For the text-containing cell, return its midpoint in (X, Y) coordinate format. 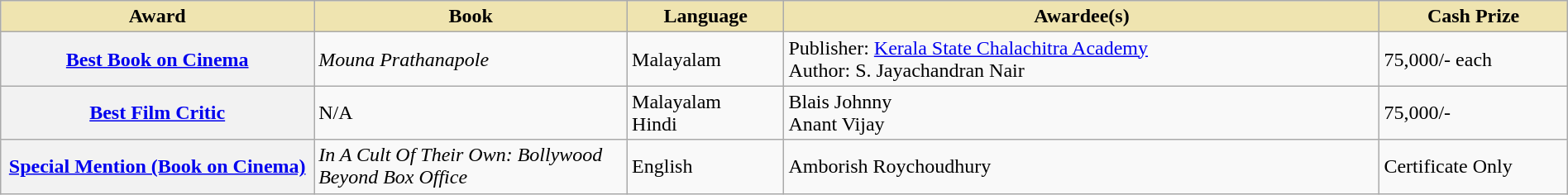
Amborish Roychoudhury (1082, 167)
Book (471, 17)
Malayalam (706, 59)
In A Cult Of Their Own: Bollywood Beyond Box Office (471, 167)
Publisher: Kerala State Chalachitra AcademyAuthor: S. Jayachandran Nair (1082, 59)
Language (706, 17)
Special Mention (Book on Cinema) (157, 167)
N/A (471, 112)
75,000/- each (1474, 59)
Awardee(s) (1082, 17)
Mouna Prathanapole (471, 59)
Award (157, 17)
75,000/- (1474, 112)
Best Book on Cinema (157, 59)
Best Film Critic (157, 112)
MalayalamHindi (706, 112)
Certificate Only (1474, 167)
Cash Prize (1474, 17)
Blais JohnnyAnant Vijay (1082, 112)
English (706, 167)
